Detect which cell encompasses the target text, then output its [x, y] center coordinate. 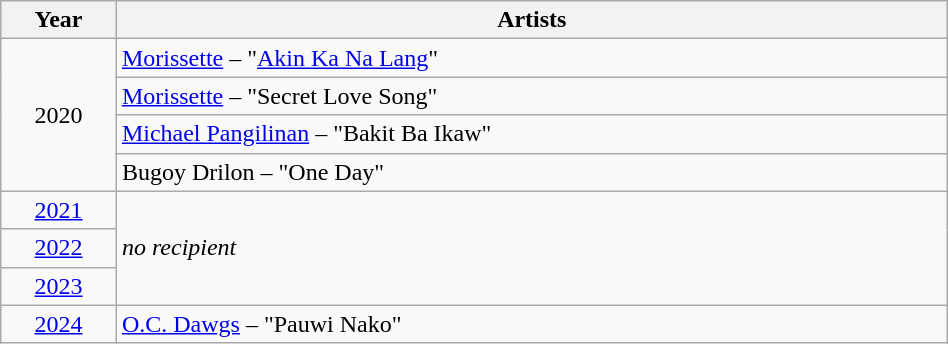
2021 [59, 210]
Morissette – "Secret Love Song" [532, 96]
Morissette – "Akin Ka Na Lang" [532, 58]
Bugoy Drilon – "One Day" [532, 172]
2020 [59, 115]
Year [59, 20]
no recipient [532, 248]
2024 [59, 324]
2023 [59, 286]
O.C. Dawgs – "Pauwi Nako" [532, 324]
2022 [59, 248]
Michael Pangilinan – "Bakit Ba Ikaw" [532, 134]
Artists [532, 20]
